For the text-containing cell, return its midpoint in [X, Y] coordinate format. 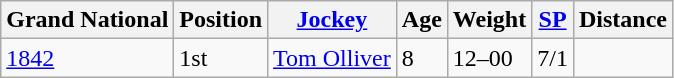
1842 [88, 58]
Grand National [88, 20]
Jockey [332, 20]
Position [221, 20]
1st [221, 58]
12–00 [489, 58]
7/1 [553, 58]
SP [553, 20]
Distance [622, 20]
Weight [489, 20]
Age [422, 20]
Tom Olliver [332, 58]
8 [422, 58]
